Determine the (x, y) coordinate at the center of the cell enclosing the given text.  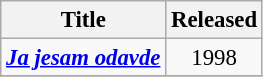
Ja jesam odavde (84, 58)
1998 (214, 58)
Title (84, 20)
Released (214, 20)
